Pinpoint the cell where the given text exists, returning its (X, Y) midpoint coordinate. 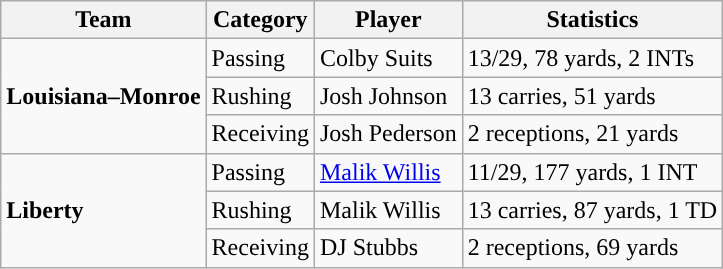
13/29, 78 yards, 2 INTs (592, 58)
Louisiana–Monroe (104, 96)
Liberty (104, 210)
11/29, 177 yards, 1 INT (592, 172)
2 receptions, 69 yards (592, 248)
Category (260, 20)
Josh Pederson (388, 134)
DJ Stubbs (388, 248)
Josh Johnson (388, 96)
2 receptions, 21 yards (592, 134)
13 carries, 51 yards (592, 96)
Statistics (592, 20)
Player (388, 20)
13 carries, 87 yards, 1 TD (592, 210)
Colby Suits (388, 58)
Team (104, 20)
